Search for the cell housing the specified text and yield its [x, y] center coordinate. 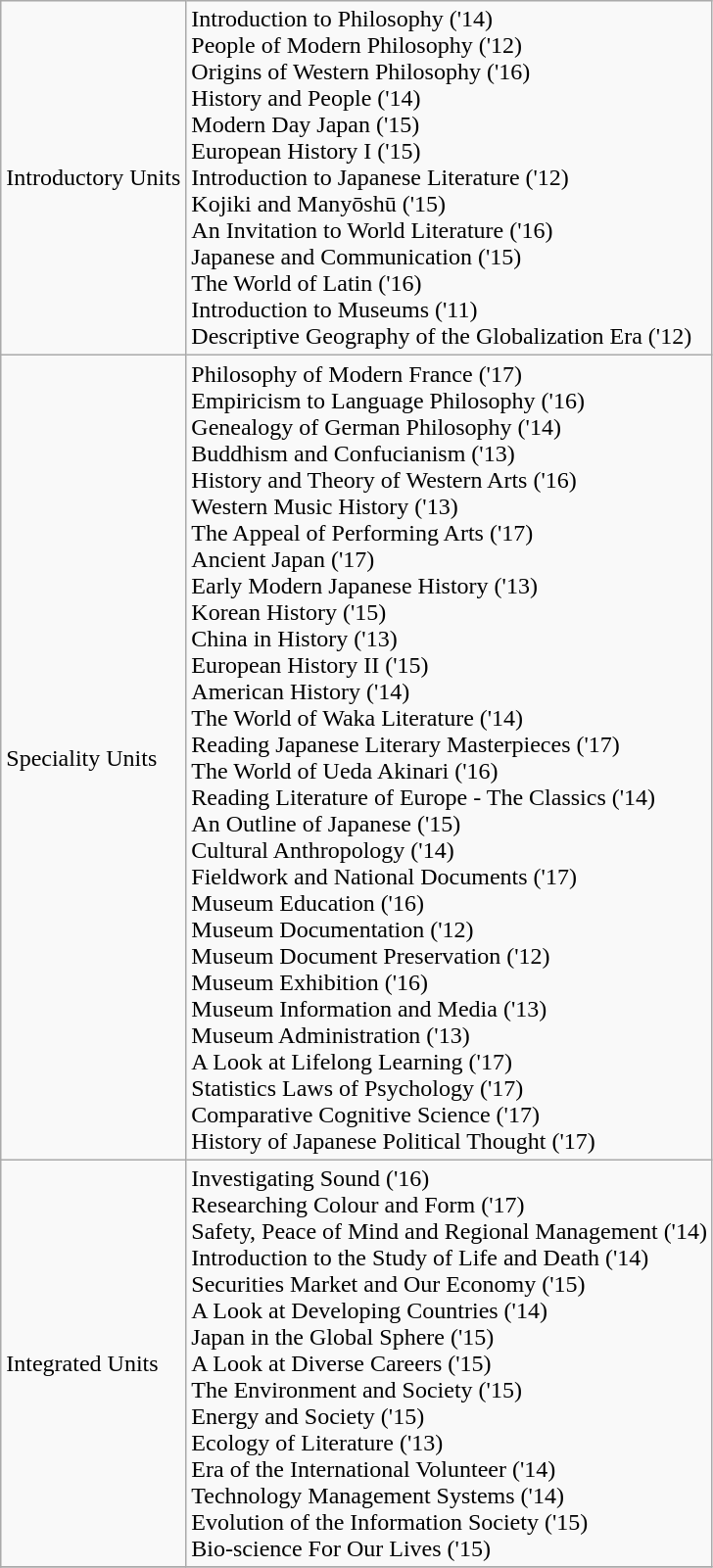
Speciality Units [94, 758]
Introductory Units [94, 178]
Integrated Units [94, 1363]
